Pinpoint the cell where the given text exists, returning its (x, y) midpoint coordinate. 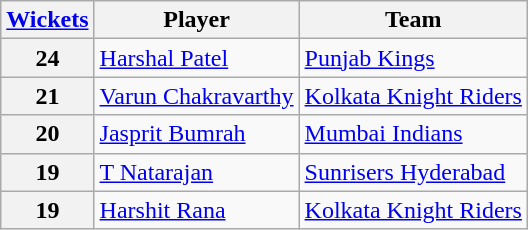
Player (196, 20)
Jasprit Bumrah (196, 134)
Sunrisers Hyderabad (413, 172)
20 (48, 134)
21 (48, 96)
Wickets (48, 20)
Varun Chakravarthy (196, 96)
Team (413, 20)
24 (48, 58)
Harshit Rana (196, 210)
Harshal Patel (196, 58)
Mumbai Indians (413, 134)
Punjab Kings (413, 58)
T Natarajan (196, 172)
